Detect which cell encompasses the target text, then output its [x, y] center coordinate. 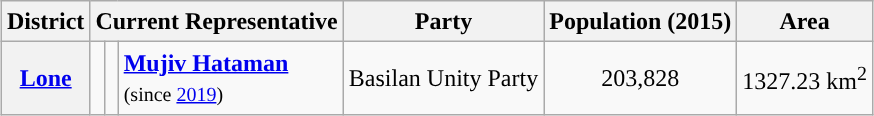
203,828 [640, 78]
Party [443, 22]
1327.23 km2 [805, 78]
Area [805, 22]
Population (2015) [640, 22]
Current Representative [216, 22]
District [45, 22]
Lone [45, 78]
Basilan Unity Party [443, 78]
Mujiv Hataman(since 2019) [230, 78]
